For the text-containing cell, return its midpoint in [x, y] coordinate format. 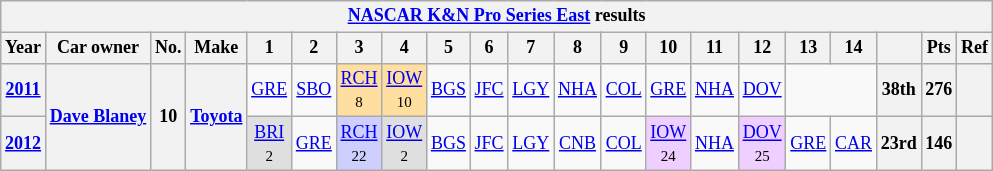
9 [624, 48]
SBO [314, 90]
2012 [24, 144]
DOV [762, 90]
1 [270, 48]
CNB [578, 144]
BRI2 [270, 144]
6 [489, 48]
38th [898, 90]
NASCAR K&N Pro Series East results [497, 16]
Toyota [216, 116]
Ref [975, 48]
2 [314, 48]
Year [24, 48]
4 [404, 48]
13 [808, 48]
7 [531, 48]
IOW24 [668, 144]
14 [854, 48]
Dave Blaney [98, 116]
Pts [939, 48]
Make [216, 48]
IOW2 [404, 144]
8 [578, 48]
276 [939, 90]
3 [359, 48]
RCH8 [359, 90]
146 [939, 144]
Car owner [98, 48]
IOW10 [404, 90]
2011 [24, 90]
5 [449, 48]
12 [762, 48]
11 [715, 48]
DOV25 [762, 144]
RCH22 [359, 144]
23rd [898, 144]
No. [168, 48]
CAR [854, 144]
